Capture the cell that displays the provided text and extract its [X, Y] central coordinate. 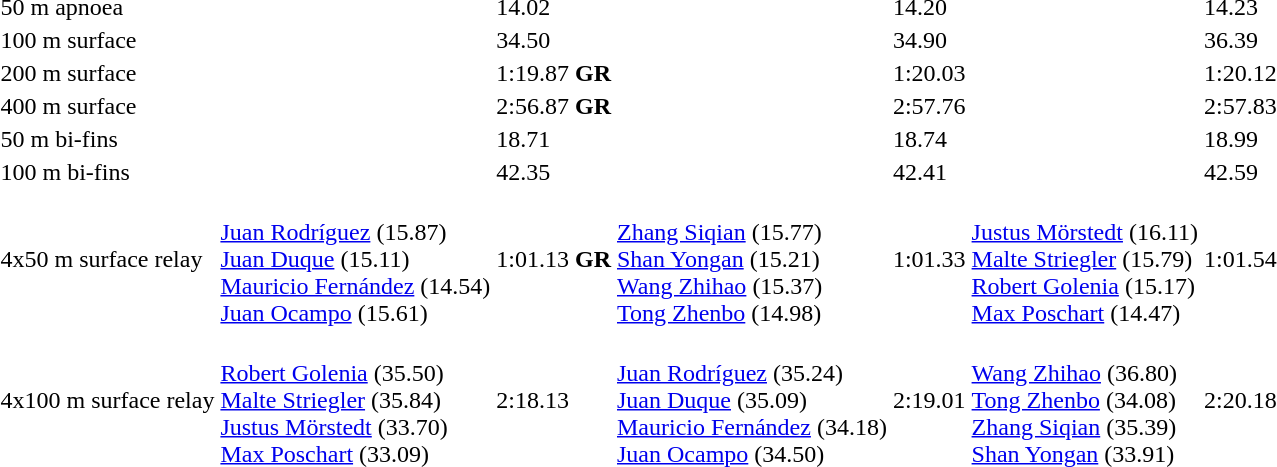
34.50 [554, 40]
2:57.76 [929, 106]
2:56.87 GR [554, 106]
1:01.33 [929, 259]
18.71 [554, 139]
42.41 [929, 172]
18.74 [929, 139]
34.90 [929, 40]
1:01.13 GR [554, 259]
Juan Rodríguez (15.87)Juan Duque (15.11)Mauricio Fernández (14.54)Juan Ocampo (15.61) [356, 259]
1:19.87 GR [554, 73]
Zhang Siqian (15.77)Shan Yongan (15.21)Wang Zhihao (15.37)Tong Zhenbo (14.98) [752, 259]
Justus Mörstedt (16.11)Malte Striegler (15.79)Robert Golenia (15.17)Max Poschart (14.47) [1084, 259]
1:20.03 [929, 73]
42.35 [554, 172]
